Extract the [X, Y] coordinate from the center of the cell holding the provided text.  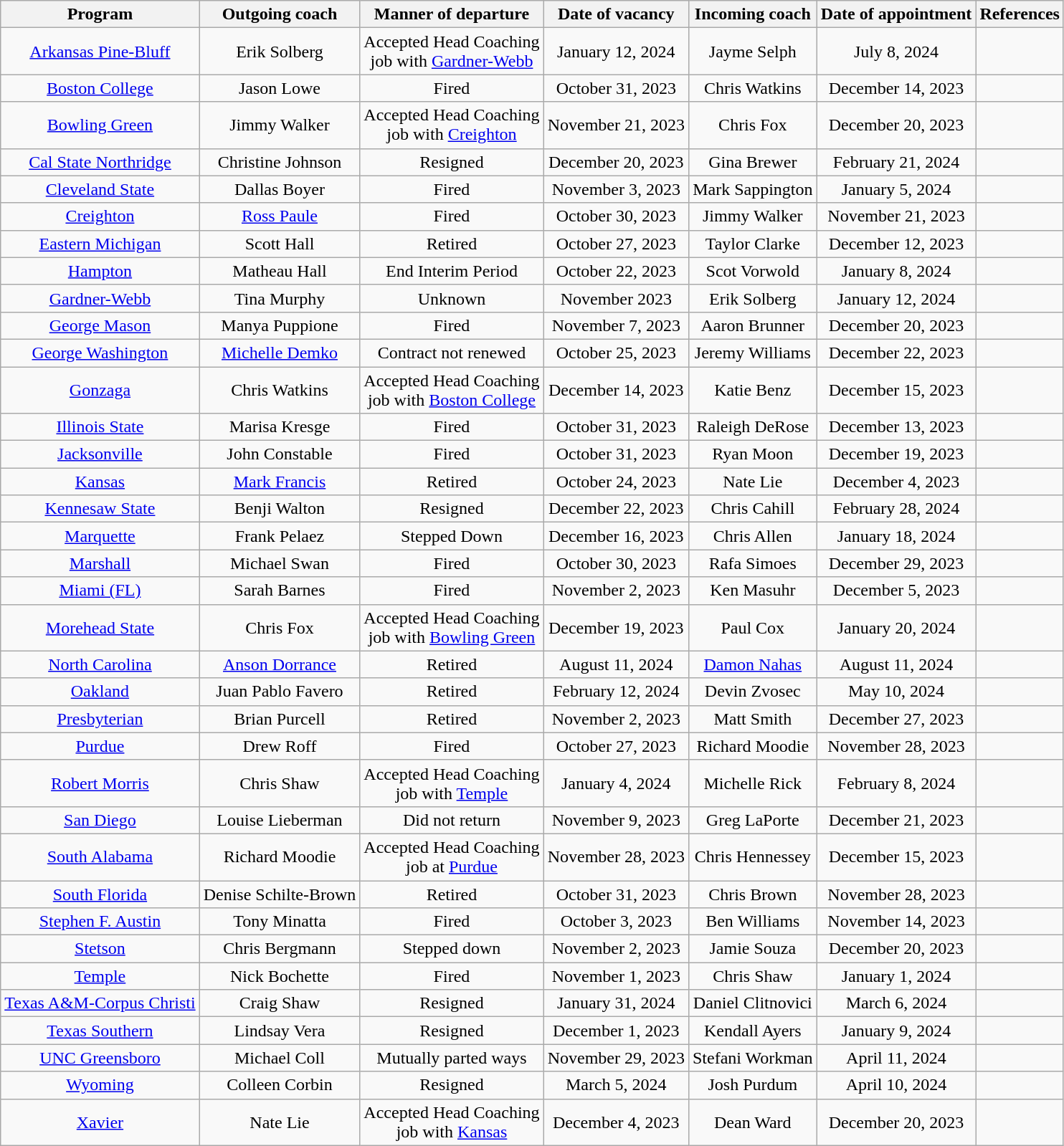
Accepted Head Coachingjob with Boston College [452, 390]
Aaron Brunner [753, 325]
Accepted Head Coachingjob with Kansas [452, 1122]
Miami (FL) [100, 591]
Devin Zvosec [753, 692]
November 9, 2023 [616, 820]
Damon Nahas [753, 664]
Mark Francis [280, 482]
Jeremy Williams [753, 353]
Presbyterian [100, 719]
January 1, 2024 [896, 976]
July 8, 2024 [896, 52]
Michael Swan [280, 563]
March 6, 2024 [896, 1003]
Tina Murphy [280, 298]
Oakland [100, 692]
January 9, 2024 [896, 1031]
April 11, 2024 [896, 1058]
January 31, 2024 [616, 1003]
December 16, 2023 [616, 536]
February 12, 2024 [616, 692]
Stephen F. Austin [100, 922]
Bowling Green [100, 125]
Manya Puppione [280, 325]
December 13, 2023 [896, 427]
March 5, 2024 [616, 1085]
Denise Schilte-Brown [280, 894]
Scott Hall [280, 244]
Cal State Northridge [100, 162]
Contract not renewed [452, 353]
Benji Walton [280, 509]
Texas A&M-Corpus Christi [100, 1003]
Hampton [100, 271]
Accepted Head Coachingjob at Purdue [452, 857]
May 10, 2024 [896, 692]
Stetson [100, 949]
Paul Cox [753, 628]
January 4, 2024 [616, 783]
Illinois State [100, 427]
Xavier [100, 1122]
December 21, 2023 [896, 820]
Wyoming [100, 1085]
Sarah Barnes [280, 591]
Gina Brewer [753, 162]
Jamie Souza [753, 949]
February 8, 2024 [896, 783]
November 14, 2023 [896, 922]
Accepted Head Coachingjob with Bowling Green [452, 628]
November 2023 [616, 298]
Purdue [100, 746]
Matt Smith [753, 719]
December 12, 2023 [896, 244]
Michelle Rick [753, 783]
Texas Southern [100, 1031]
February 28, 2024 [896, 509]
Rafa Simoes [753, 563]
Scot Vorwold [753, 271]
Marshall [100, 563]
Frank Pelaez [280, 536]
November 7, 2023 [616, 325]
Ross Paule [280, 216]
Temple [100, 976]
Gardner-Webb [100, 298]
Program [100, 14]
End Interim Period [452, 271]
Date of appointment [896, 14]
Craig Shaw [280, 1003]
October 22, 2023 [616, 271]
Incoming coach [753, 14]
Christine Johnson [280, 162]
October 3, 2023 [616, 922]
Dallas Boyer [280, 189]
Stepped down [452, 949]
Jacksonville [100, 454]
References [1020, 14]
January 20, 2024 [896, 628]
Lindsay Vera [280, 1031]
Juan Pablo Favero [280, 692]
Taylor Clarke [753, 244]
Accepted Head Coachingjob with Temple [452, 783]
Nick Bochette [280, 976]
Marquette [100, 536]
Arkansas Pine-Bluff [100, 52]
South Florida [100, 894]
Kendall Ayers [753, 1031]
Robert Morris [100, 783]
December 27, 2023 [896, 719]
Chris Cahill [753, 509]
Stepped Down [452, 536]
Anson Dorrance [280, 664]
Jason Lowe [280, 88]
Raleigh DeRose [753, 427]
George Washington [100, 353]
Stefani Workman [753, 1058]
Kennesaw State [100, 509]
Kansas [100, 482]
January 18, 2024 [896, 536]
Colleen Corbin [280, 1085]
Unknown [452, 298]
Accepted Head Coachingjob with Creighton [452, 125]
Chris Bergmann [280, 949]
Marisa Kresge [280, 427]
Manner of departure [452, 14]
Boston College [100, 88]
John Constable [280, 454]
December 1, 2023 [616, 1031]
January 8, 2024 [896, 271]
Outgoing coach [280, 14]
North Carolina [100, 664]
George Mason [100, 325]
November 1, 2023 [616, 976]
December 29, 2023 [896, 563]
Dean Ward [753, 1122]
Ryan Moon [753, 454]
UNC Greensboro [100, 1058]
Chris Allen [753, 536]
Cleveland State [100, 189]
Eastern Michigan [100, 244]
Ben Williams [753, 922]
February 21, 2024 [896, 162]
Michael Coll [280, 1058]
December 5, 2023 [896, 591]
Louise Lieberman [280, 820]
Drew Roff [280, 746]
Michelle Demko [280, 353]
Morehead State [100, 628]
Jayme Selph [753, 52]
Josh Purdum [753, 1085]
October 25, 2023 [616, 353]
October 24, 2023 [616, 482]
Greg LaPorte [753, 820]
November 3, 2023 [616, 189]
January 5, 2024 [896, 189]
Accepted Head Coachingjob with Gardner-Webb [452, 52]
Mutually parted ways [452, 1058]
Matheau Hall [280, 271]
Creighton [100, 216]
Did not return [452, 820]
Daniel Clitnovici [753, 1003]
April 10, 2024 [896, 1085]
South Alabama [100, 857]
Chris Brown [753, 894]
Brian Purcell [280, 719]
Chris Hennessey [753, 857]
Mark Sappington [753, 189]
Katie Benz [753, 390]
Tony Minatta [280, 922]
Gonzaga [100, 390]
Date of vacancy [616, 14]
November 29, 2023 [616, 1058]
Ken Masuhr [753, 591]
San Diego [100, 820]
